Detect which cell encompasses the target text, then output its (x, y) center coordinate. 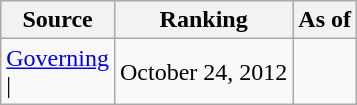
Ranking (203, 20)
October 24, 2012 (203, 72)
As of (325, 20)
Source (58, 20)
Governing| (58, 72)
